Return the [X, Y] coordinate for the center point of the cell that contains the specified text.  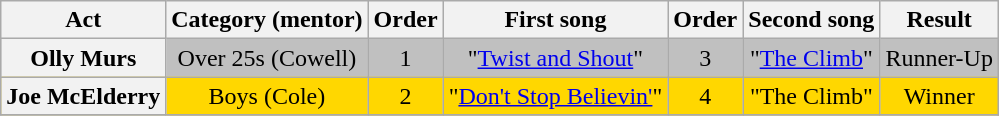
Second song [812, 20]
Joe McElderry [84, 96]
First song [556, 20]
3 [706, 58]
Act [84, 20]
Winner [940, 96]
2 [406, 96]
Over 25s (Cowell) [267, 58]
Result [940, 20]
Olly Murs [84, 58]
Category (mentor) [267, 20]
1 [406, 58]
Boys (Cole) [267, 96]
4 [706, 96]
Runner-Up [940, 58]
"Twist and Shout" [556, 58]
"Don't Stop Believin'" [556, 96]
